Provide the (X, Y) coordinate of the cell's center where the given text is located.  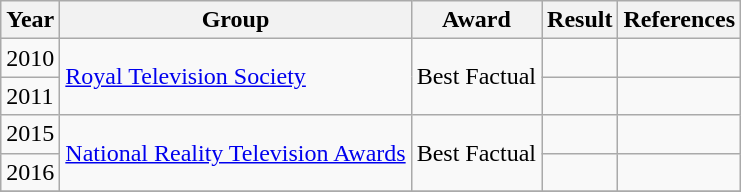
2016 (30, 172)
2010 (30, 58)
2011 (30, 96)
Result (580, 20)
Royal Television Society (236, 77)
Award (476, 20)
Group (236, 20)
Year (30, 20)
National Reality Television Awards (236, 153)
2015 (30, 134)
References (680, 20)
